Pinpoint the cell where the given text exists, returning its [x, y] midpoint coordinate. 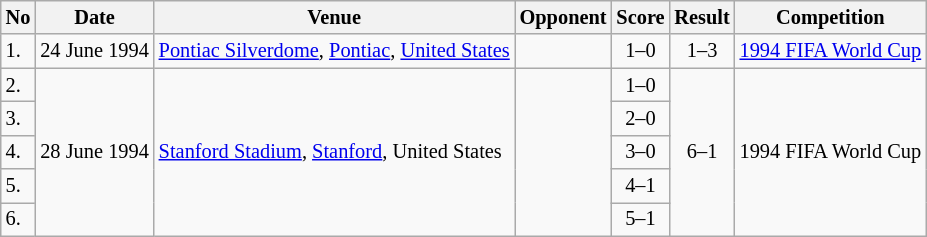
1–3 [702, 51]
24 June 1994 [94, 51]
5. [18, 186]
4–1 [640, 186]
6–1 [702, 152]
2. [18, 85]
Stanford Stadium, Stanford, United States [334, 152]
28 June 1994 [94, 152]
6. [18, 219]
Date [94, 17]
2–0 [640, 118]
Venue [334, 17]
4. [18, 152]
5–1 [640, 219]
1. [18, 51]
Competition [830, 17]
Score [640, 17]
Opponent [564, 17]
Result [702, 17]
No [18, 17]
3. [18, 118]
Pontiac Silverdome, Pontiac, United States [334, 51]
3–0 [640, 152]
